From the cell containing the given text, extract its center point as [X, Y] coordinate. 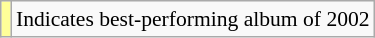
Indicates best-performing album of 2002 [193, 19]
